Determine the (x, y) coordinate at the center of the cell enclosing the given text.  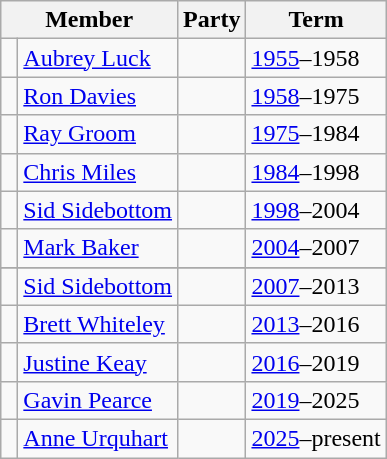
Member (90, 20)
Chris Miles (98, 172)
2007–2013 (316, 286)
2019–2025 (316, 400)
Justine Keay (98, 362)
Mark Baker (98, 248)
1955–1958 (316, 58)
Gavin Pearce (98, 400)
Party (212, 20)
2016–2019 (316, 362)
Ray Groom (98, 134)
Aubrey Luck (98, 58)
1975–1984 (316, 134)
2025–present (316, 438)
1998–2004 (316, 210)
1984–1998 (316, 172)
2013–2016 (316, 324)
Anne Urquhart (98, 438)
Ron Davies (98, 96)
Brett Whiteley (98, 324)
1958–1975 (316, 96)
Term (316, 20)
2004–2007 (316, 248)
